Return the (x, y) coordinate for the center point of the cell that contains the specified text.  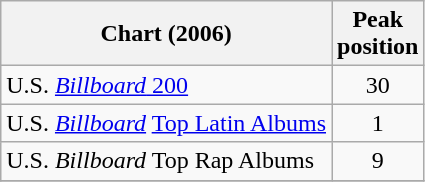
Chart (2006) (166, 34)
U.S. Billboard Top Latin Albums (166, 123)
9 (378, 161)
1 (378, 123)
30 (378, 85)
U.S. Billboard Top Rap Albums (166, 161)
Peakposition (378, 34)
U.S. Billboard 200 (166, 85)
